Scan for the cell matching the given text and deliver its [X, Y] coordinate at center. 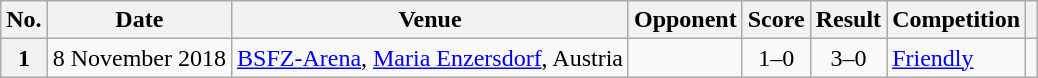
Venue [430, 20]
BSFZ-Arena, Maria Enzersdorf, Austria [430, 58]
Score [776, 20]
Competition [956, 20]
Result [848, 20]
No. [24, 20]
Friendly [956, 58]
Date [139, 20]
1–0 [776, 58]
3–0 [848, 58]
1 [24, 58]
8 November 2018 [139, 58]
Opponent [685, 20]
